Find where the given text appears and provide that cell's center as (x, y) coordinate. 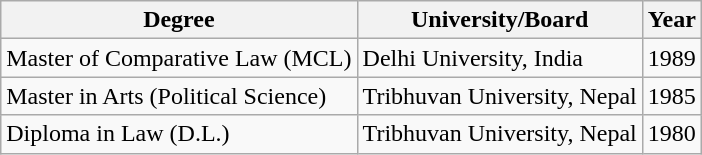
Year (672, 20)
1989 (672, 58)
Master in Arts (Political Science) (179, 96)
1985 (672, 96)
1980 (672, 134)
University/Board (500, 20)
Delhi University, India (500, 58)
Degree (179, 20)
Master of Comparative Law (MCL) (179, 58)
Diploma in Law (D.L.) (179, 134)
